Identify which cell holds the provided text, then report its [x, y] central coordinate. 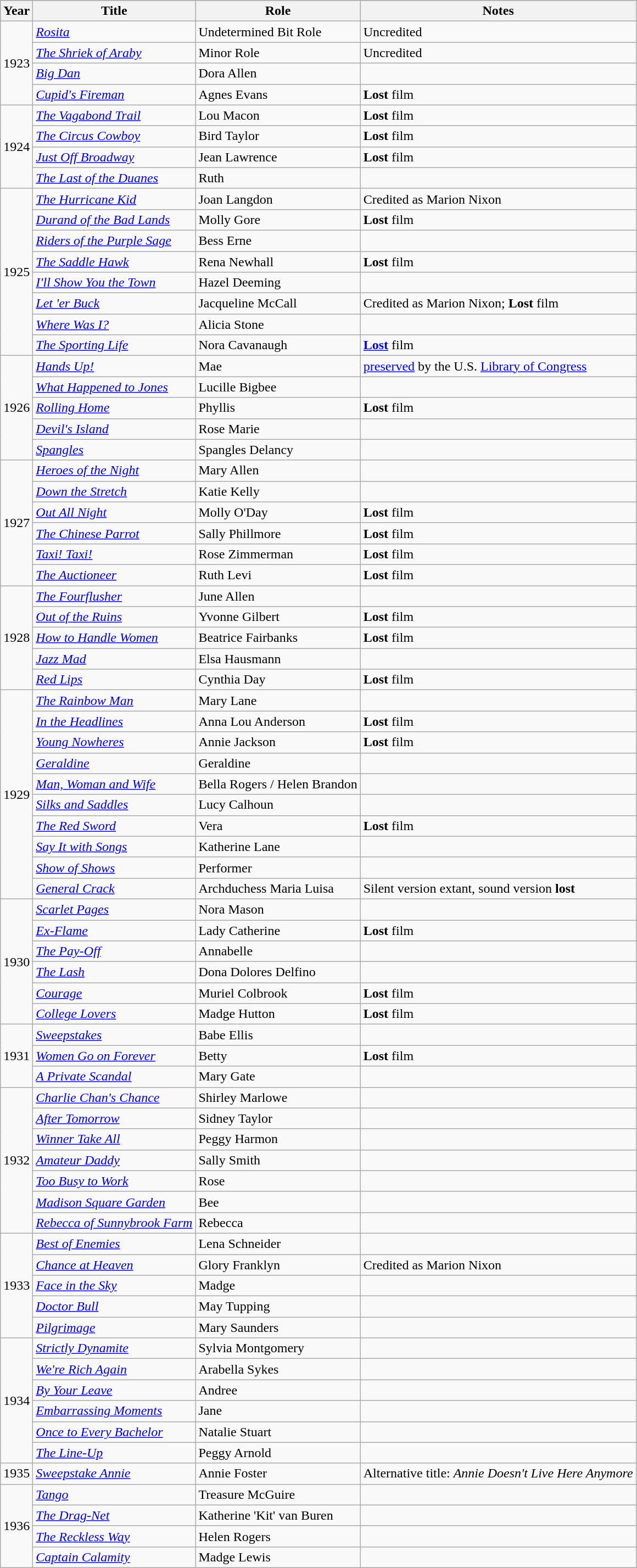
Lady Catherine [278, 931]
Jean Lawrence [278, 157]
1926 [16, 408]
The Circus Cowboy [114, 136]
Rebecca of Sunnybrook Farm [114, 1223]
The Lash [114, 972]
The Pay-Off [114, 951]
Rose Zimmerman [278, 554]
Mary Gate [278, 1077]
The Chinese Parrot [114, 533]
Embarrassing Moments [114, 1411]
In the Headlines [114, 721]
Yvonne Gilbert [278, 617]
Katherine Lane [278, 847]
Charlie Chan's Chance [114, 1097]
Pilgrimage [114, 1328]
Winner Take All [114, 1139]
Beatrice Fairbanks [278, 638]
College Lovers [114, 1014]
Dora Allen [278, 74]
Hazel Deeming [278, 283]
Rose Marie [278, 429]
The Shriek of Araby [114, 53]
Where Was I? [114, 324]
Annabelle [278, 951]
1932 [16, 1160]
Doctor Bull [114, 1307]
Bella Rogers / Helen Brandon [278, 784]
Sally Smith [278, 1160]
Let 'er Buck [114, 304]
Bee [278, 1202]
Silent version extant, sound version lost [498, 888]
General Crack [114, 888]
Jane [278, 1411]
Peggy Harmon [278, 1139]
Jazz Mad [114, 659]
1935 [16, 1474]
Ruth [278, 178]
1923 [16, 63]
Rebecca [278, 1223]
Say It with Songs [114, 847]
Out All Night [114, 512]
Undetermined Bit Role [278, 32]
Lucy Calhoun [278, 805]
Down the Stretch [114, 491]
1934 [16, 1401]
We're Rich Again [114, 1369]
Sally Phillmore [278, 533]
Rena Newhall [278, 262]
The Reckless Way [114, 1536]
1931 [16, 1056]
The Line-Up [114, 1453]
1936 [16, 1526]
Archduchess Maria Luisa [278, 888]
Lou Macon [278, 115]
Bess Erne [278, 240]
Role [278, 11]
Treasure McGuire [278, 1494]
Young Nowheres [114, 742]
What Happened to Jones [114, 387]
Captain Calamity [114, 1557]
Molly O'Day [278, 512]
Andree [278, 1390]
Elsa Hausmann [278, 659]
Chance at Heaven [114, 1264]
1924 [16, 147]
Alicia Stone [278, 324]
Durand of the Bad Lands [114, 220]
The Fourflusher [114, 596]
Muriel Colbrook [278, 993]
Heroes of the Night [114, 471]
Bird Taylor [278, 136]
Ruth Levi [278, 575]
Babe Ellis [278, 1035]
May Tupping [278, 1307]
Women Go on Forever [114, 1056]
Lena Schneider [278, 1244]
Nora Cavanaugh [278, 345]
Scarlet Pages [114, 909]
June Allen [278, 596]
Mary Saunders [278, 1328]
Sweepstakes [114, 1035]
Anna Lou Anderson [278, 721]
Phyllis [278, 408]
The Saddle Hawk [114, 262]
Mae [278, 366]
The Rainbow Man [114, 701]
Out of the Ruins [114, 617]
Big Dan [114, 74]
Vera [278, 826]
Annie Foster [278, 1474]
Sylvia Montgomery [278, 1348]
1929 [16, 795]
Title [114, 11]
Mary Allen [278, 471]
Agnes Evans [278, 94]
Performer [278, 867]
Katherine 'Kit' van Buren [278, 1515]
Katie Kelly [278, 491]
The Drag-Net [114, 1515]
A Private Scandal [114, 1077]
Rosita [114, 32]
Silks and Saddles [114, 805]
Mary Lane [278, 701]
Notes [498, 11]
Madge Lewis [278, 1557]
Rolling Home [114, 408]
Madge Hutton [278, 1014]
Betty [278, 1056]
Arabella Sykes [278, 1369]
1928 [16, 637]
Rose [278, 1181]
By Your Leave [114, 1390]
The Last of the Duanes [114, 178]
Minor Role [278, 53]
Annie Jackson [278, 742]
1925 [16, 272]
The Red Sword [114, 826]
1930 [16, 961]
Best of Enemies [114, 1244]
preserved by the U.S. Library of Congress [498, 366]
Molly Gore [278, 220]
Spangles [114, 450]
Madge [278, 1286]
Spangles Delancy [278, 450]
Sweepstake Annie [114, 1474]
The Auctioneer [114, 575]
Natalie Stuart [278, 1432]
I'll Show You the Town [114, 283]
Glory Franklyn [278, 1264]
Show of Shows [114, 867]
Hands Up! [114, 366]
Dona Dolores Delfino [278, 972]
The Sporting Life [114, 345]
Alternative title: Annie Doesn't Live Here Anymore [498, 1474]
Strictly Dynamite [114, 1348]
Man, Woman and Wife [114, 784]
The Hurricane Kid [114, 199]
Riders of the Purple Sage [114, 240]
After Tomorrow [114, 1118]
Once to Every Bachelor [114, 1432]
Tango [114, 1494]
Just Off Broadway [114, 157]
Cynthia Day [278, 680]
Peggy Arnold [278, 1453]
Madison Square Garden [114, 1202]
Red Lips [114, 680]
Lucille Bigbee [278, 387]
Too Busy to Work [114, 1181]
Cupid's Fireman [114, 94]
Jacqueline McCall [278, 304]
Face in the Sky [114, 1286]
Courage [114, 993]
How to Handle Women [114, 638]
1927 [16, 523]
Devil's Island [114, 429]
Ex-Flame [114, 931]
Amateur Daddy [114, 1160]
Helen Rogers [278, 1536]
Joan Langdon [278, 199]
1933 [16, 1285]
Shirley Marlowe [278, 1097]
Nora Mason [278, 909]
Year [16, 11]
Credited as Marion Nixon; Lost film [498, 304]
The Vagabond Trail [114, 115]
Sidney Taylor [278, 1118]
Taxi! Taxi! [114, 554]
